Locate the cell with the specified text and output its [X, Y] center coordinate. 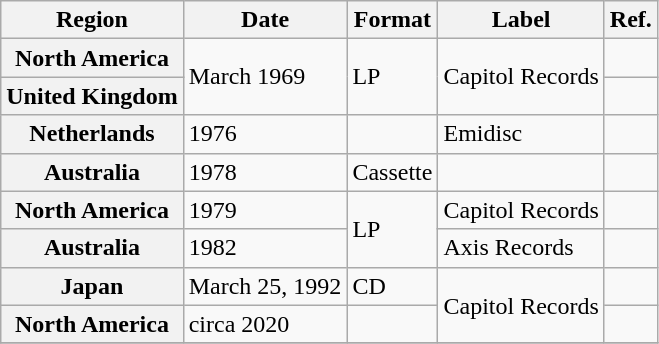
Date [265, 20]
Region [92, 20]
Ref. [630, 20]
Format [392, 20]
Netherlands [92, 134]
CD [392, 286]
March 25, 1992 [265, 286]
circa 2020 [265, 324]
Emidisc [521, 134]
1976 [265, 134]
1982 [265, 248]
Japan [92, 286]
1978 [265, 172]
Cassette [392, 172]
1979 [265, 210]
Axis Records [521, 248]
United Kingdom [92, 96]
Label [521, 20]
March 1969 [265, 77]
